From the cell containing the given text, extract its center point as [X, Y] coordinate. 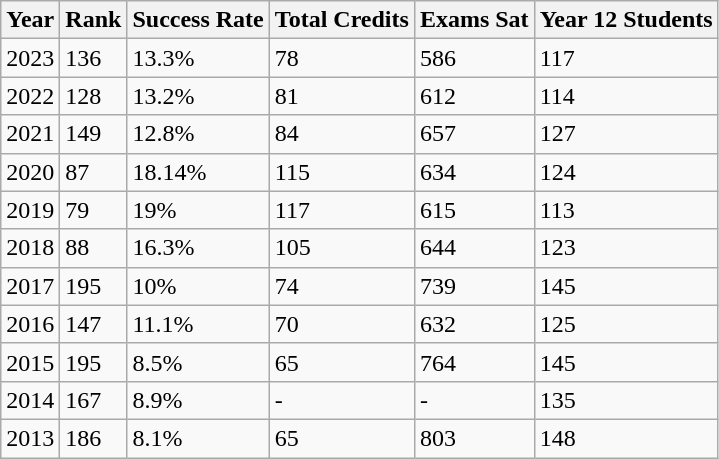
2019 [30, 210]
632 [474, 324]
70 [342, 324]
2023 [30, 58]
2017 [30, 286]
115 [342, 172]
147 [94, 324]
18.14% [198, 172]
136 [94, 58]
16.3% [198, 248]
586 [474, 58]
2014 [30, 400]
2021 [30, 134]
79 [94, 210]
87 [94, 172]
8.1% [198, 438]
644 [474, 248]
Success Rate [198, 20]
2018 [30, 248]
124 [626, 172]
167 [94, 400]
Year 12 Students [626, 20]
764 [474, 362]
2022 [30, 96]
19% [198, 210]
88 [94, 248]
2020 [30, 172]
2015 [30, 362]
13.2% [198, 96]
634 [474, 172]
612 [474, 96]
149 [94, 134]
739 [474, 286]
Exams Sat [474, 20]
74 [342, 286]
127 [626, 134]
8.5% [198, 362]
803 [474, 438]
13.3% [198, 58]
125 [626, 324]
Year [30, 20]
615 [474, 210]
123 [626, 248]
Rank [94, 20]
657 [474, 134]
Total Credits [342, 20]
12.8% [198, 134]
78 [342, 58]
11.1% [198, 324]
2016 [30, 324]
8.9% [198, 400]
148 [626, 438]
113 [626, 210]
84 [342, 134]
114 [626, 96]
135 [626, 400]
81 [342, 96]
186 [94, 438]
2013 [30, 438]
105 [342, 248]
10% [198, 286]
128 [94, 96]
